Return the (x, y) coordinate for the center point of the cell that contains the specified text.  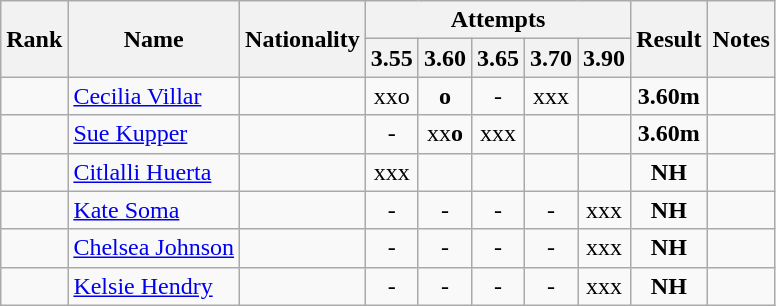
Sue Kupper (154, 134)
Rank (34, 39)
Notes (741, 39)
Result (669, 39)
Nationality (303, 39)
3.70 (552, 58)
Attempts (498, 20)
3.90 (604, 58)
o (444, 96)
Cecilia Villar (154, 96)
3.65 (498, 58)
3.55 (392, 58)
Kelsie Hendry (154, 286)
Chelsea Johnson (154, 248)
Kate Soma (154, 210)
Citlalli Huerta (154, 172)
3.60 (444, 58)
Name (154, 39)
